Capture the cell that displays the provided text and extract its [X, Y] central coordinate. 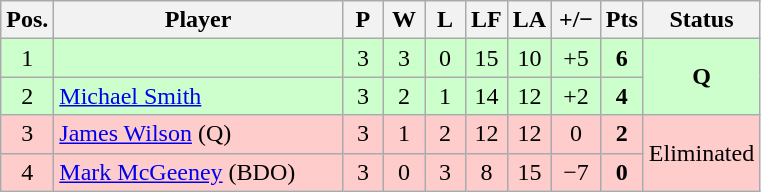
James Wilson (Q) [198, 134]
−7 [576, 172]
Pos. [28, 20]
Mark McGeeney (BDO) [198, 172]
14 [487, 96]
W [404, 20]
L [444, 20]
10 [529, 58]
8 [487, 172]
6 [622, 58]
P [362, 20]
LA [529, 20]
+5 [576, 58]
+/− [576, 20]
Pts [622, 20]
Q [701, 77]
LF [487, 20]
Status [701, 20]
Player [198, 20]
Eliminated [701, 153]
+2 [576, 96]
Michael Smith [198, 96]
